Output the [X, Y] coordinate of the center of the cell containing the given text.  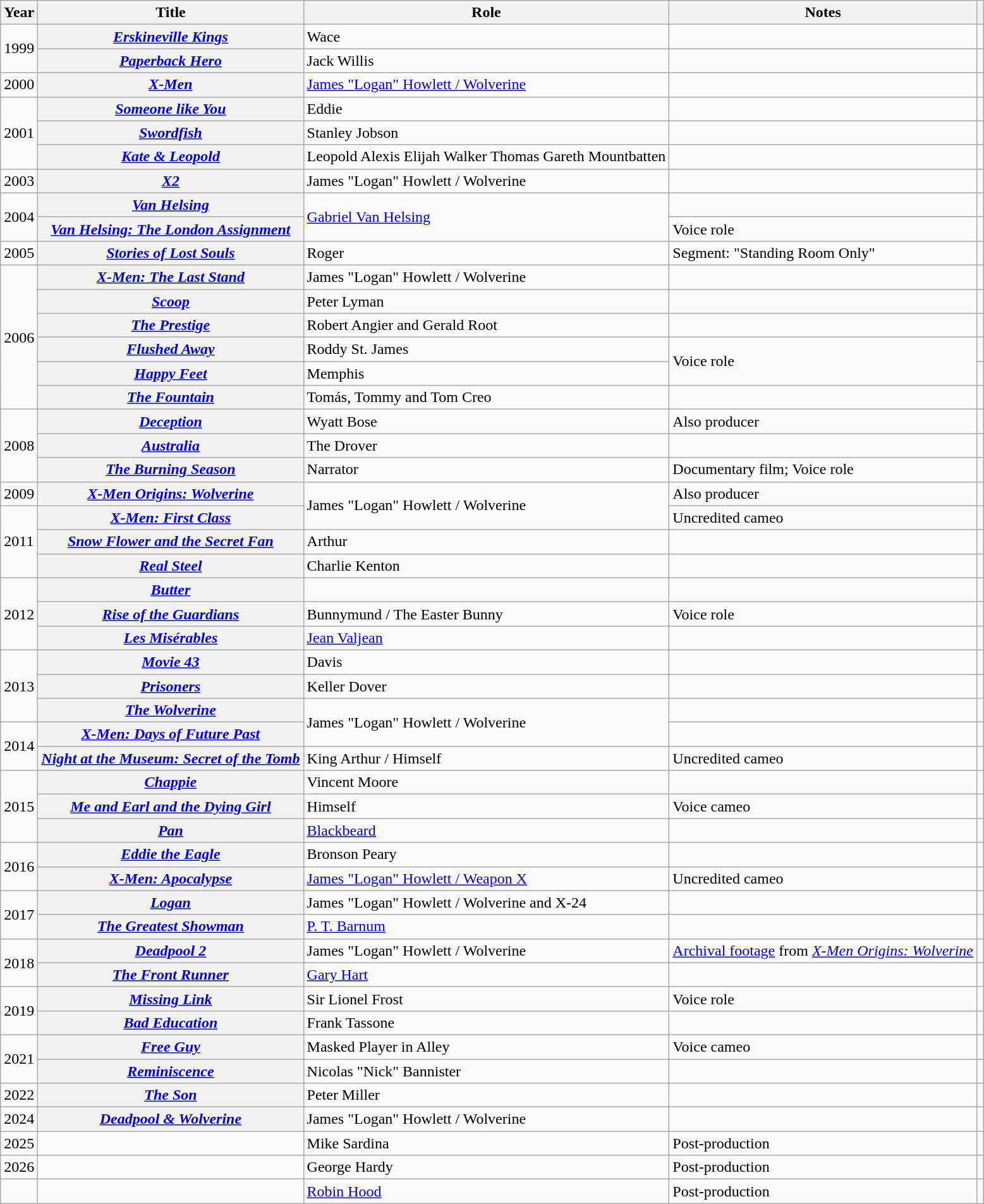
Jean Valjean [487, 638]
X2 [171, 181]
Bunnymund / The Easter Bunny [487, 614]
2014 [19, 746]
Tomás, Tommy and Tom Creo [487, 398]
Roger [487, 253]
Flushed Away [171, 350]
Rise of the Guardians [171, 614]
2015 [19, 806]
X-Men: First Class [171, 518]
Eddie [487, 109]
Night at the Museum: Secret of the Tomb [171, 758]
Australia [171, 446]
Deadpool 2 [171, 951]
2008 [19, 446]
Peter Lyman [487, 301]
2012 [19, 614]
P. T. Barnum [487, 927]
Deception [171, 422]
Himself [487, 806]
2016 [19, 867]
Robin Hood [487, 1191]
2017 [19, 915]
Real Steel [171, 566]
Notes [823, 13]
Eddie the Eagle [171, 854]
Stanley Jobson [487, 133]
Arthur [487, 542]
2003 [19, 181]
Free Guy [171, 1047]
Title [171, 13]
2004 [19, 217]
2024 [19, 1119]
Gary Hart [487, 975]
James "Logan" Howlett / Wolverine and X-24 [487, 903]
The Wolverine [171, 710]
The Greatest Showman [171, 927]
Someone like You [171, 109]
Reminiscence [171, 1071]
Charlie Kenton [487, 566]
2026 [19, 1167]
2001 [19, 133]
Missing Link [171, 999]
Nicolas "Nick" Bannister [487, 1071]
Movie 43 [171, 662]
2009 [19, 494]
The Drover [487, 446]
Kate & Leopold [171, 157]
2005 [19, 253]
Narrator [487, 470]
Bad Education [171, 1023]
2018 [19, 963]
Snow Flower and the Secret Fan [171, 542]
Blackbeard [487, 830]
Butter [171, 590]
Gabriel Van Helsing [487, 217]
Mike Sardina [487, 1143]
Leopold Alexis Elijah Walker Thomas Gareth Mountbatten [487, 157]
X-Men: The Last Stand [171, 277]
Archival footage from X-Men Origins: Wolverine [823, 951]
2022 [19, 1095]
2025 [19, 1143]
Swordfish [171, 133]
Year [19, 13]
X-Men: Apocalypse [171, 879]
2006 [19, 337]
Davis [487, 662]
X-Men [171, 85]
Happy Feet [171, 374]
Erskineville Kings [171, 37]
Role [487, 13]
Memphis [487, 374]
X-Men Origins: Wolverine [171, 494]
Van Helsing: The London Assignment [171, 229]
Documentary film; Voice role [823, 470]
Frank Tassone [487, 1023]
2021 [19, 1059]
The Son [171, 1095]
Robert Angier and Gerald Root [487, 325]
The Fountain [171, 398]
Keller Dover [487, 686]
Wace [487, 37]
X-Men: Days of Future Past [171, 734]
Masked Player in Alley [487, 1047]
Sir Lionel Frost [487, 999]
2000 [19, 85]
James "Logan" Howlett / Weapon X [487, 879]
Me and Earl and the Dying Girl [171, 806]
2011 [19, 542]
George Hardy [487, 1167]
Chappie [171, 782]
Stories of Lost Souls [171, 253]
Scoop [171, 301]
Paperback Hero [171, 61]
Prisoners [171, 686]
Logan [171, 903]
Les Misérables [171, 638]
Roddy St. James [487, 350]
The Prestige [171, 325]
The Burning Season [171, 470]
1999 [19, 49]
2019 [19, 1011]
Pan [171, 830]
2013 [19, 686]
Wyatt Bose [487, 422]
Bronson Peary [487, 854]
Segment: "Standing Room Only" [823, 253]
Jack Willis [487, 61]
King Arthur / Himself [487, 758]
Van Helsing [171, 205]
Deadpool & Wolverine [171, 1119]
The Front Runner [171, 975]
Vincent Moore [487, 782]
Peter Miller [487, 1095]
